Return [x, y] of the center of cell containing provided text 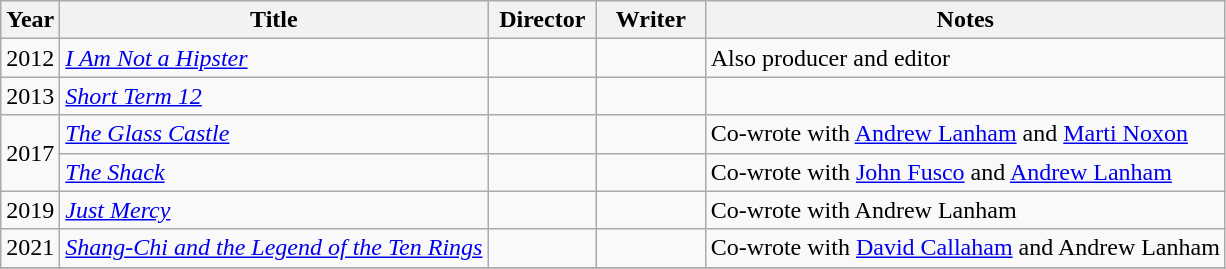
Co-wrote with Andrew Lanham and Marti Noxon [965, 134]
Co-wrote with John Fusco and Andrew Lanham [965, 172]
Director [542, 20]
Co-wrote with Andrew Lanham [965, 210]
Shang-Chi and the Legend of the Ten Rings [274, 248]
2013 [30, 96]
Title [274, 20]
The Glass Castle [274, 134]
I Am Not a Hipster [274, 58]
Also producer and editor [965, 58]
Writer [652, 20]
Co-wrote with David Callaham and Andrew Lanham [965, 248]
Short Term 12 [274, 96]
The Shack [274, 172]
Notes [965, 20]
Year [30, 20]
2012 [30, 58]
2017 [30, 153]
Just Mercy [274, 210]
2019 [30, 210]
2021 [30, 248]
